Locate the cell with the specified text and output its [X, Y] center coordinate. 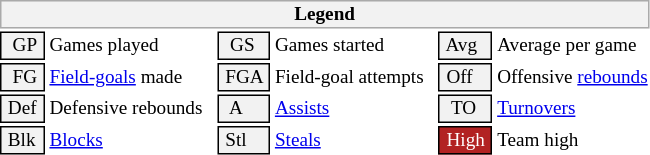
FGA [244, 77]
GS [244, 46]
A [244, 108]
Team high [573, 140]
FG [22, 77]
GP [22, 46]
Turnovers [573, 108]
TO [466, 108]
Legend [324, 14]
Blk [22, 140]
Defensive rebounds [131, 108]
High [466, 140]
Def [22, 108]
Games started [354, 46]
Games played [131, 46]
Stl [244, 140]
Avg [466, 46]
Offensive rebounds [573, 77]
Blocks [131, 140]
Field-goals made [131, 77]
Average per game [573, 46]
Field-goal attempts [354, 77]
Off [466, 77]
Steals [354, 140]
Assists [354, 108]
